Determine the [X, Y] coordinate at the center of the cell enclosing the given text.  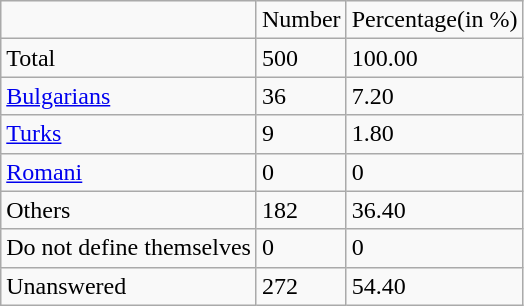
Percentage(in %) [434, 20]
Unanswered [129, 286]
Do not define themselves [129, 248]
7.20 [434, 96]
9 [301, 134]
36 [301, 96]
Bulgarians [129, 96]
272 [301, 286]
1.80 [434, 134]
100.00 [434, 58]
Turks [129, 134]
500 [301, 58]
Total [129, 58]
182 [301, 210]
Romani [129, 172]
54.40 [434, 286]
36.40 [434, 210]
Number [301, 20]
Others [129, 210]
